Scan for the cell matching the given text and deliver its (X, Y) coordinate at center. 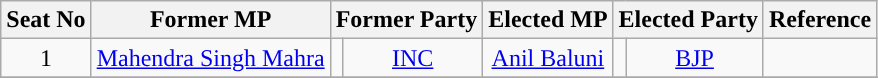
Former MP (210, 20)
Elected MP (548, 20)
Mahendra Singh Mahra (210, 58)
INC (413, 58)
1 (46, 58)
Former Party (406, 20)
Anil Baluni (548, 58)
Elected Party (688, 20)
Seat No (46, 20)
Reference (820, 20)
BJP (695, 58)
